Provide the (x, y) coordinate of the cell's center where the given text is located.  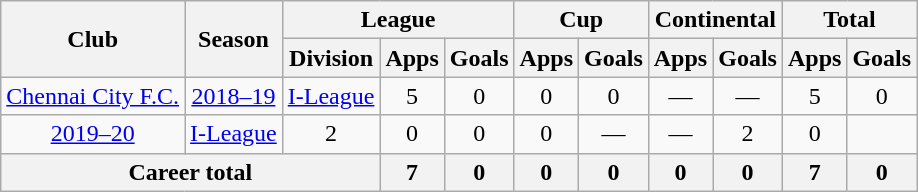
Continental (715, 20)
Club (93, 39)
2019–20 (93, 134)
Division (331, 58)
Season (234, 39)
2018–19 (234, 96)
Career total (190, 172)
Total (849, 20)
Cup (581, 20)
Chennai City F.C. (93, 96)
League (398, 20)
